Output the (x, y) coordinate of the center of the cell containing the given text.  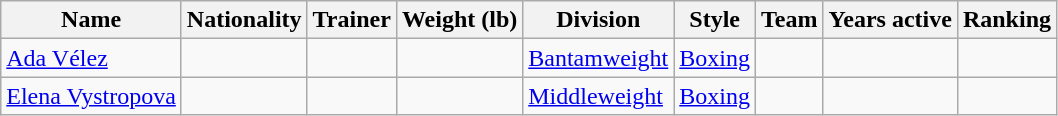
Team (790, 20)
Bantamweight (598, 58)
Style (715, 20)
Middleweight (598, 96)
Ada Vélez (92, 58)
Nationality (244, 20)
Elena Vystropova (92, 96)
Years active (890, 20)
Name (92, 20)
Ranking (1006, 20)
Trainer (352, 20)
Division (598, 20)
Weight (lb) (459, 20)
